Capture the cell that displays the provided text and extract its [X, Y] central coordinate. 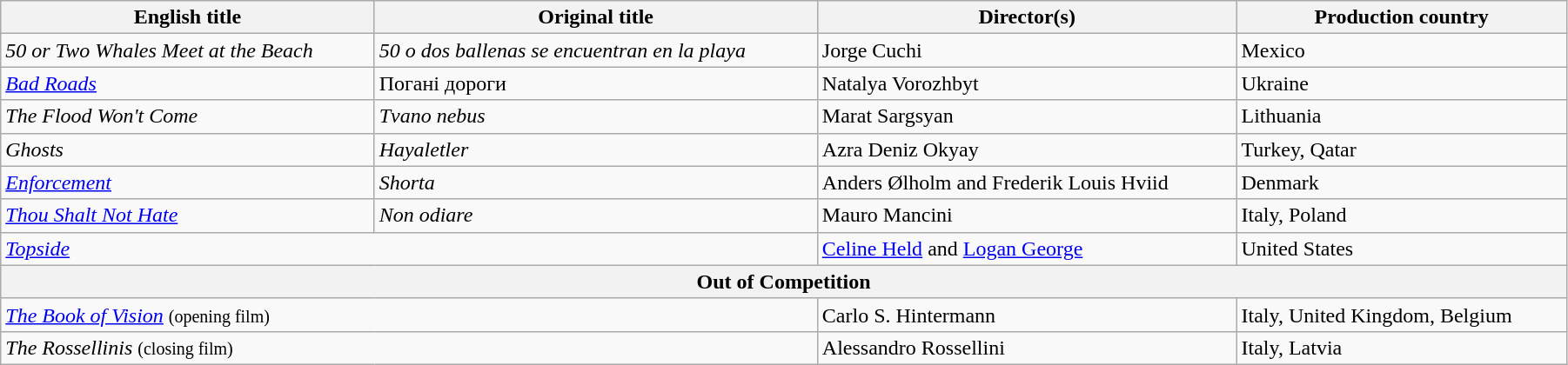
Carlo S. Hintermann [1027, 315]
Tvano nebus [595, 116]
Denmark [1401, 182]
Alessandro Rossellini [1027, 348]
Marat Sargsyan [1027, 116]
The Flood Won't Come [188, 116]
Bad Roads [188, 83]
Italy, Latvia [1401, 348]
English title [188, 17]
Italy, Poland [1401, 216]
The Rossellinis (closing film) [409, 348]
Ukraine [1401, 83]
Non odiare [595, 216]
Italy, United Kingdom, Belgium [1401, 315]
Azra Deniz Okyay [1027, 149]
Out of Competition [784, 282]
Original title [595, 17]
Production country [1401, 17]
United States [1401, 249]
Hayaletler [595, 149]
Celine Held and Logan George [1027, 249]
Mauro Mancini [1027, 216]
Turkey, Qatar [1401, 149]
Director(s) [1027, 17]
50 o dos ballenas se encuentran en la playa [595, 50]
50 or Two Whales Meet at the Beach [188, 50]
Topside [409, 249]
Lithuania [1401, 116]
Jorge Cuchi [1027, 50]
Enforcement [188, 182]
Shorta [595, 182]
The Book of Vision (opening film) [409, 315]
Погані дороги [595, 83]
Thou Shalt Not Hate [188, 216]
Natalya Vorozhbyt [1027, 83]
Mexico [1401, 50]
Ghosts [188, 149]
Anders Ølholm and Frederik Louis Hviid [1027, 182]
